For the text-containing cell, return its midpoint in (x, y) coordinate format. 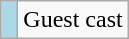
Guest cast (73, 20)
